Pinpoint the cell where the given text exists, returning its [X, Y] midpoint coordinate. 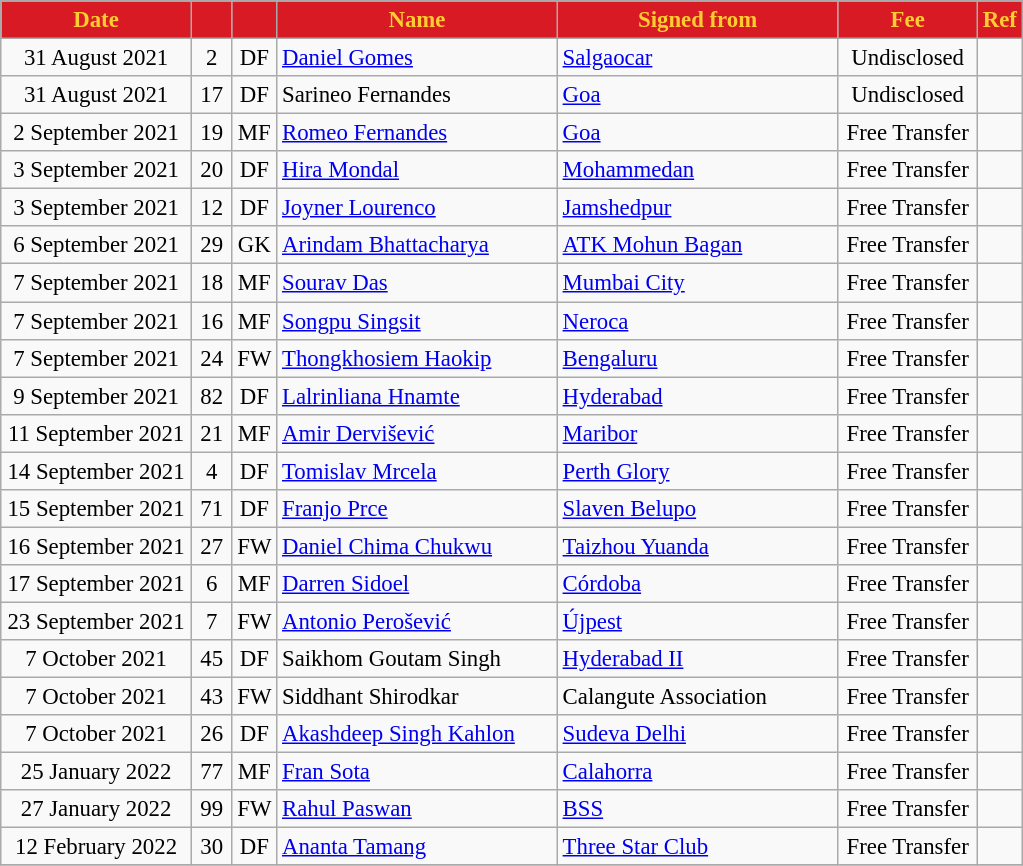
82 [212, 396]
Córdoba [698, 584]
Saikhom Goutam Singh [418, 659]
Újpest [698, 621]
7 [212, 621]
Thongkhosiem Haokip [418, 358]
12 [212, 208]
Joyner Lourenco [418, 208]
9 September 2021 [96, 396]
4 [212, 471]
Fee [908, 20]
2 September 2021 [96, 133]
Amir Dervišević [418, 433]
Songpu Singsit [418, 321]
Hyderabad [698, 396]
18 [212, 283]
Ref [1000, 20]
ATK Mohun Bagan [698, 245]
Fran Sota [418, 772]
Sarineo Fernandes [418, 95]
Arindam Bhattacharya [418, 245]
Romeo Fernandes [418, 133]
Sudeva Delhi [698, 734]
Franjo Prce [418, 509]
43 [212, 697]
20 [212, 170]
Perth Glory [698, 471]
6 September 2021 [96, 245]
17 [212, 95]
Slaven Belupo [698, 509]
27 [212, 546]
14 September 2021 [96, 471]
21 [212, 433]
Sourav Das [418, 283]
71 [212, 509]
Signed from [698, 20]
Maribor [698, 433]
Lalrinliana Hnamte [418, 396]
6 [212, 584]
30 [212, 847]
26 [212, 734]
Hira Mondal [418, 170]
Name [418, 20]
Rahul Paswan [418, 809]
Jamshedpur [698, 208]
Antonio Perošević [418, 621]
24 [212, 358]
23 September 2021 [96, 621]
BSS [698, 809]
17 September 2021 [96, 584]
Taizhou Yuanda [698, 546]
Daniel Chima Chukwu [418, 546]
Date [96, 20]
77 [212, 772]
16 [212, 321]
Three Star Club [698, 847]
Calangute Association [698, 697]
Tomislav Mrcela [418, 471]
Hyderabad II [698, 659]
Salgaocar [698, 58]
15 September 2021 [96, 509]
Mohammedan [698, 170]
Mumbai City [698, 283]
99 [212, 809]
Daniel Gomes [418, 58]
27 January 2022 [96, 809]
Siddhant Shirodkar [418, 697]
Darren Sidoel [418, 584]
19 [212, 133]
25 January 2022 [96, 772]
GK [254, 245]
29 [212, 245]
11 September 2021 [96, 433]
Akashdeep Singh Kahlon [418, 734]
45 [212, 659]
16 September 2021 [96, 546]
Calahorra [698, 772]
Bengaluru [698, 358]
2 [212, 58]
Neroca [698, 321]
Ananta Tamang [418, 847]
12 February 2022 [96, 847]
